Identify which cell holds the provided text, then report its (X, Y) central coordinate. 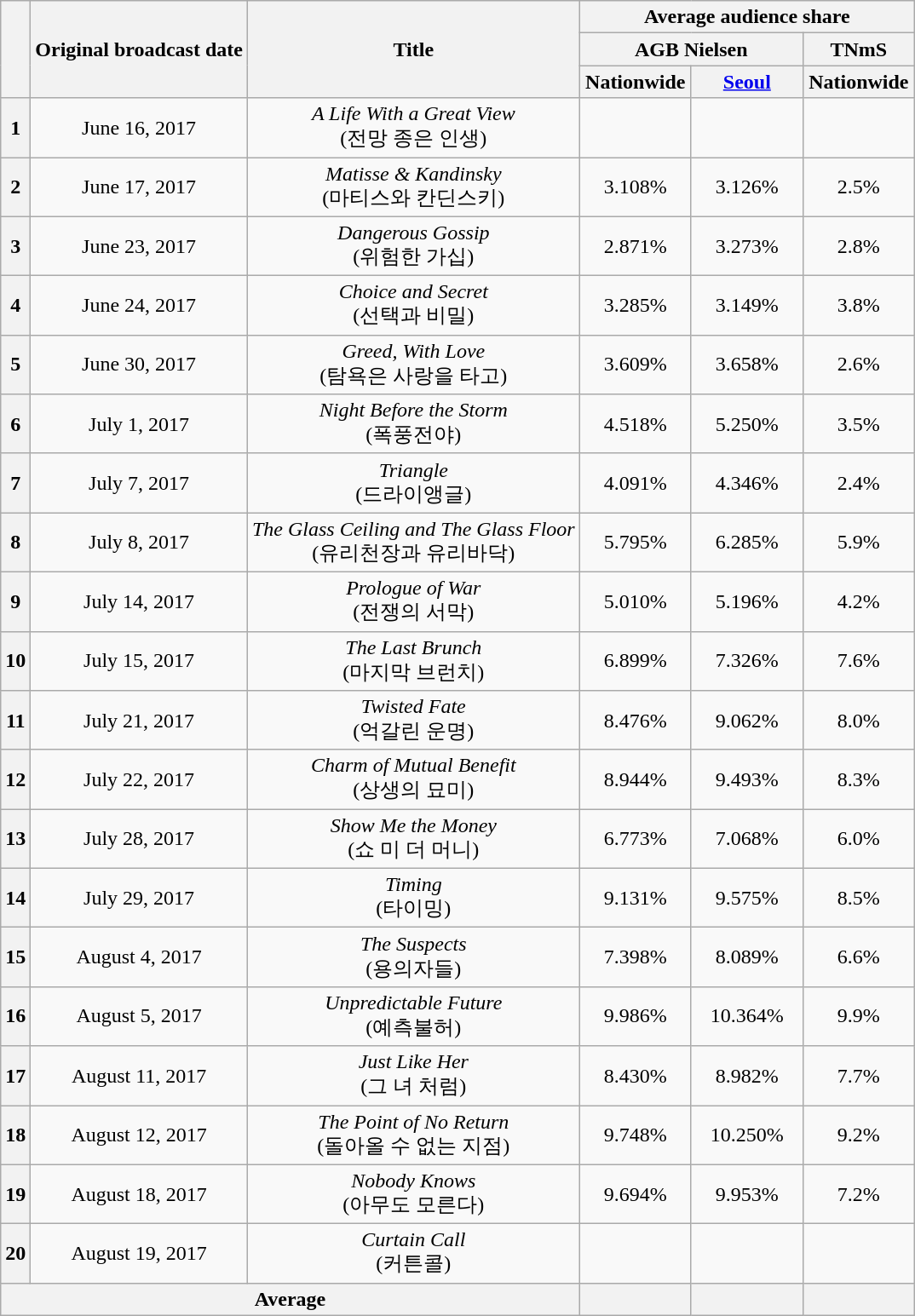
July 28, 2017 (140, 839)
7.398% (636, 957)
9.953% (746, 1194)
7.068% (746, 839)
Curtain Call(커튼콜) (413, 1254)
6.0% (859, 839)
5.795% (636, 543)
8.5% (859, 898)
3.5% (859, 424)
6.773% (636, 839)
9.2% (859, 1135)
Show Me the Money(쇼 미 더 머니) (413, 839)
18 (15, 1135)
2.5% (859, 187)
Choice and Secret(선택과 비밀) (413, 306)
2.6% (859, 365)
4.346% (746, 483)
7.2% (859, 1194)
8.089% (746, 957)
8.982% (746, 1076)
Triangle(드라이앵글) (413, 483)
June 23, 2017 (140, 246)
August 12, 2017 (140, 1135)
Charm of Mutual Benefit(상생의 묘미) (413, 779)
August 5, 2017 (140, 1016)
August 11, 2017 (140, 1076)
June 24, 2017 (140, 306)
The Last Brunch(마지막 브런치) (413, 661)
7.7% (859, 1076)
August 18, 2017 (140, 1194)
17 (15, 1076)
8 (15, 543)
9.748% (636, 1135)
13 (15, 839)
Seoul (746, 82)
August 19, 2017 (140, 1254)
3.273% (746, 246)
4.518% (636, 424)
5 (15, 365)
9.131% (636, 898)
3.108% (636, 187)
Nobody Knows(아무도 모른다) (413, 1194)
5.9% (859, 543)
5.196% (746, 601)
The Suspects(용의자들) (413, 957)
9.062% (746, 721)
July 15, 2017 (140, 661)
June 16, 2017 (140, 128)
10.364% (746, 1016)
The Glass Ceiling and The Glass Floor(유리천장과 유리바닥) (413, 543)
8.476% (636, 721)
Unpredictable Future(예측불허) (413, 1016)
Original broadcast date (140, 49)
7 (15, 483)
9.986% (636, 1016)
2 (15, 187)
3.149% (746, 306)
16 (15, 1016)
10 (15, 661)
Prologue of War(전쟁의 서막) (413, 601)
July 14, 2017 (140, 601)
June 30, 2017 (140, 365)
July 22, 2017 (140, 779)
1 (15, 128)
5.250% (746, 424)
7.6% (859, 661)
4.091% (636, 483)
Timing(타이밍) (413, 898)
6.285% (746, 543)
Title (413, 49)
3.126% (746, 187)
9.493% (746, 779)
July 21, 2017 (140, 721)
15 (15, 957)
4 (15, 306)
Greed, With Love(탐욕은 사랑을 타고) (413, 365)
3.609% (636, 365)
5.010% (636, 601)
6.6% (859, 957)
2.4% (859, 483)
Average (290, 1299)
2.8% (859, 246)
3.285% (636, 306)
20 (15, 1254)
3 (15, 246)
3.8% (859, 306)
August 4, 2017 (140, 957)
TNmS (859, 49)
Twisted Fate(억갈린 운명) (413, 721)
7.326% (746, 661)
10.250% (746, 1135)
July 1, 2017 (140, 424)
14 (15, 898)
Night Before the Storm(폭풍전야) (413, 424)
9.575% (746, 898)
11 (15, 721)
Average audience share (746, 17)
6 (15, 424)
Dangerous Gossip(위험한 가십) (413, 246)
Just Like Her(그 녀 처럼) (413, 1076)
6.899% (636, 661)
AGB Nielsen (691, 49)
8.944% (636, 779)
July 29, 2017 (140, 898)
8.3% (859, 779)
Matisse & Kandinsky(마티스와 칸딘스키) (413, 187)
4.2% (859, 601)
12 (15, 779)
The Point of No Return(돌아올 수 없는 지점) (413, 1135)
8.0% (859, 721)
A Life With a Great View(전망 종은 인생) (413, 128)
July 8, 2017 (140, 543)
2.871% (636, 246)
3.658% (746, 365)
9.694% (636, 1194)
9 (15, 601)
19 (15, 1194)
8.430% (636, 1076)
July 7, 2017 (140, 483)
9.9% (859, 1016)
June 17, 2017 (140, 187)
